Detect which cell encompasses the target text, then output its (X, Y) center coordinate. 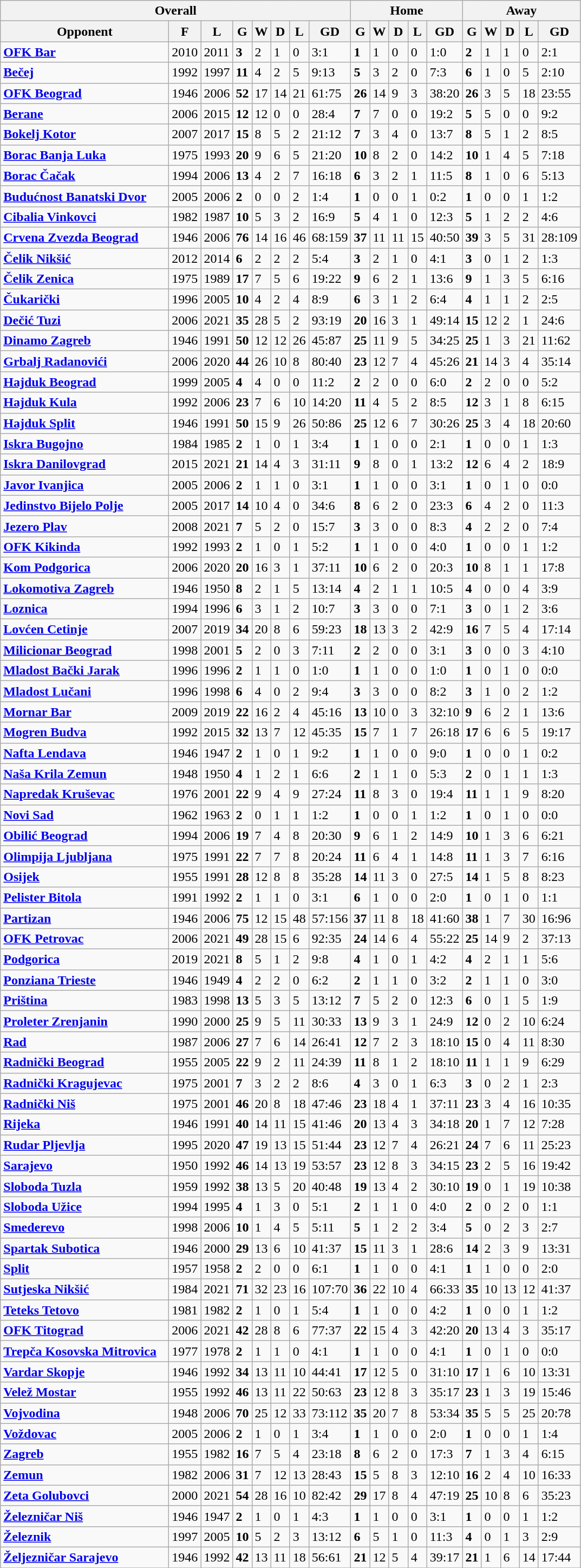
75 (243, 918)
Zemun (84, 1475)
47:19 (445, 1495)
Sutjeska Nikšić (84, 1290)
2:5 (559, 300)
2008 (185, 526)
45:16 (330, 712)
70 (243, 1413)
1989 (217, 279)
57:156 (330, 918)
73:112 (330, 1413)
Trepča Kosovska Mitrovica (84, 1351)
Borac Čačak (84, 176)
Čelik Zenica (84, 279)
Mogren Budva (84, 733)
28:6 (445, 1248)
25:23 (559, 1145)
26:21 (445, 1145)
Javor Ivanjica (84, 485)
Hajduk Beograd (84, 382)
2011 (217, 52)
8:6 (330, 1083)
76 (243, 237)
26:41 (330, 1042)
3:0 (559, 980)
Rad (84, 1042)
4:10 (559, 650)
Budućnost Banatski Dvor (84, 196)
11:2 (330, 382)
Kom Podgorica (84, 567)
1976 (185, 794)
35:28 (330, 877)
Podgorica (84, 960)
9:0 (445, 753)
Bokelj Kotor (84, 134)
23:18 (330, 1454)
Mornar Bar (84, 712)
1999 (185, 382)
9:4 (330, 691)
1977 (185, 1351)
68:159 (330, 237)
61:75 (330, 93)
1958 (217, 1269)
2014 (217, 258)
5:1 (330, 1207)
17:3 (445, 1454)
8:30 (559, 1042)
Sarajevo (84, 1165)
20:24 (330, 856)
4:6 (559, 217)
OFK Beograd (84, 93)
41:46 (330, 1124)
Novi Sad (84, 815)
7:18 (559, 155)
48 (299, 918)
Proleter Zrenjanin (84, 1021)
8:20 (559, 794)
1990 (185, 1021)
Overall (175, 11)
1957 (185, 1269)
Radnički Niš (84, 1104)
35:23 (559, 1495)
1962 (185, 815)
47 (243, 1145)
Radnički Kragujevac (84, 1083)
Naša Krila Zemun (84, 774)
Partizan (84, 918)
OFK Kikinda (84, 547)
21:12 (330, 134)
10:5 (445, 588)
28:4 (330, 114)
Opponent (84, 31)
Olimpija Ljubljana (84, 856)
11:62 (559, 341)
Crvena Zvezda Beograd (84, 237)
34:18 (445, 1124)
50:63 (330, 1392)
107:70 (330, 1290)
2:3 (559, 1083)
5:6 (559, 960)
6:21 (559, 835)
OFK Titograd (84, 1331)
20:60 (559, 423)
Sloboda Tuzla (84, 1186)
40:50 (445, 237)
Mladost Bački Jarak (84, 671)
Železnik (84, 1537)
13:2 (445, 464)
15:46 (559, 1392)
14:20 (330, 403)
Smederevo (84, 1227)
Priština (84, 1001)
Velež Mostar (84, 1392)
6:1 (330, 1269)
14:8 (445, 856)
42:20 (445, 1331)
27 (243, 1042)
1978 (217, 1351)
38:20 (445, 93)
1959 (185, 1186)
56:61 (330, 1557)
6:0 (445, 382)
20:78 (559, 1413)
39 (472, 237)
1963 (217, 815)
19:17 (559, 733)
14:9 (445, 835)
7:11 (330, 650)
5:13 (559, 176)
80:40 (330, 361)
82:42 (330, 1495)
Loznica (84, 609)
3:2 (445, 980)
2012 (185, 258)
2:10 (559, 73)
Zagreb (84, 1454)
2009 (185, 712)
8:3 (445, 526)
1:9 (559, 1001)
55:22 (445, 939)
7:4 (559, 526)
1949 (217, 980)
35:14 (559, 361)
Sloboda Užice (84, 1207)
31:10 (445, 1372)
19:42 (559, 1165)
45:87 (330, 341)
7:1 (445, 609)
6:29 (559, 1062)
23:55 (559, 93)
Iskra Bugojno (84, 444)
12:10 (445, 1475)
40 (243, 1124)
28:43 (330, 1475)
27:5 (445, 877)
6:3 (445, 1083)
71 (243, 1290)
Iskra Danilovgrad (84, 464)
Hajduk Split (84, 423)
54 (243, 1495)
8:2 (445, 691)
Borac Banja Luka (84, 155)
10:38 (559, 1186)
16:96 (559, 918)
Bečej (84, 73)
59:23 (330, 630)
49 (243, 939)
41:60 (445, 918)
Hajduk Kula (84, 403)
Vojvodina (84, 1413)
Nafta Lendava (84, 753)
26:18 (445, 733)
52 (243, 93)
6:24 (559, 1021)
Železničar Niš (84, 1516)
7:28 (559, 1124)
6:4 (445, 300)
20:3 (445, 567)
24:9 (445, 1021)
17:44 (559, 1557)
77:37 (330, 1331)
Berane (84, 114)
30:33 (330, 1021)
37:13 (559, 939)
19:4 (445, 794)
10:35 (559, 1104)
19:2 (445, 114)
Home (407, 11)
6:6 (330, 774)
7:3 (445, 73)
Čelik Nikšić (84, 258)
17:8 (559, 567)
F (185, 31)
34:15 (445, 1165)
Vardar Skopje (84, 1372)
Grbalj Radanovići (84, 361)
32:10 (445, 712)
OFK Petrovac (84, 939)
51:44 (330, 1145)
45:35 (330, 733)
Obilić Beograd (84, 835)
47:46 (330, 1104)
53:57 (330, 1165)
14:2 (445, 155)
Mladost Lučani (84, 691)
Rudar Pljevlja (84, 1145)
Pelister Bitola (84, 897)
8:23 (559, 877)
Čukarički (84, 300)
5:11 (330, 1227)
8:9 (330, 300)
27:24 (330, 794)
42:9 (445, 630)
Voždovac (84, 1434)
36 (361, 1290)
15:7 (330, 526)
50:86 (330, 423)
Away (521, 11)
13:14 (330, 588)
3:9 (559, 588)
Napredak Kruševac (84, 794)
34:6 (330, 506)
34:25 (445, 341)
49:14 (445, 320)
9:8 (330, 960)
6:2 (330, 980)
Lovćen Cetinje (84, 630)
Ponziana Trieste (84, 980)
1985 (217, 444)
Jedinstvo Bijelo Polje (84, 506)
30:26 (445, 423)
5:3 (445, 774)
30 (528, 918)
11:5 (445, 176)
4:3 (330, 1516)
23:3 (445, 506)
31:11 (330, 464)
28:109 (559, 237)
18:9 (559, 464)
20:30 (330, 835)
24:6 (559, 320)
2:9 (559, 1537)
93:19 (330, 320)
92:35 (330, 939)
16:33 (559, 1475)
16:18 (330, 176)
3:6 (559, 609)
19:22 (330, 279)
30:10 (445, 1186)
2:7 (559, 1227)
17:14 (559, 630)
Spartak Subotica (84, 1248)
40:48 (330, 1186)
10:7 (330, 609)
Dinamo Zagreb (84, 341)
44:41 (330, 1372)
9:13 (330, 73)
33 (299, 1413)
39:17 (445, 1557)
53:34 (445, 1413)
Teteks Tetovo (84, 1310)
Rijeka (84, 1124)
66:33 (445, 1290)
Osijek (84, 877)
13:7 (445, 134)
1981 (185, 1310)
Split (84, 1269)
16:9 (330, 217)
44 (243, 361)
OFK Bar (84, 52)
Radnički Beograd (84, 1062)
Zeta Golubovci (84, 1495)
Jezero Plav (84, 526)
45:26 (445, 361)
Dečić Tuzi (84, 320)
2010 (185, 52)
Cibalia Vinkovci (84, 217)
21:20 (330, 155)
Željezničar Sarajevo (84, 1557)
24:39 (330, 1062)
Lokomotiva Zagreb (84, 588)
1983 (185, 1001)
Milicionar Beograd (84, 650)
